Provide the (x, y) coordinate of the cell's center where the given text is located.  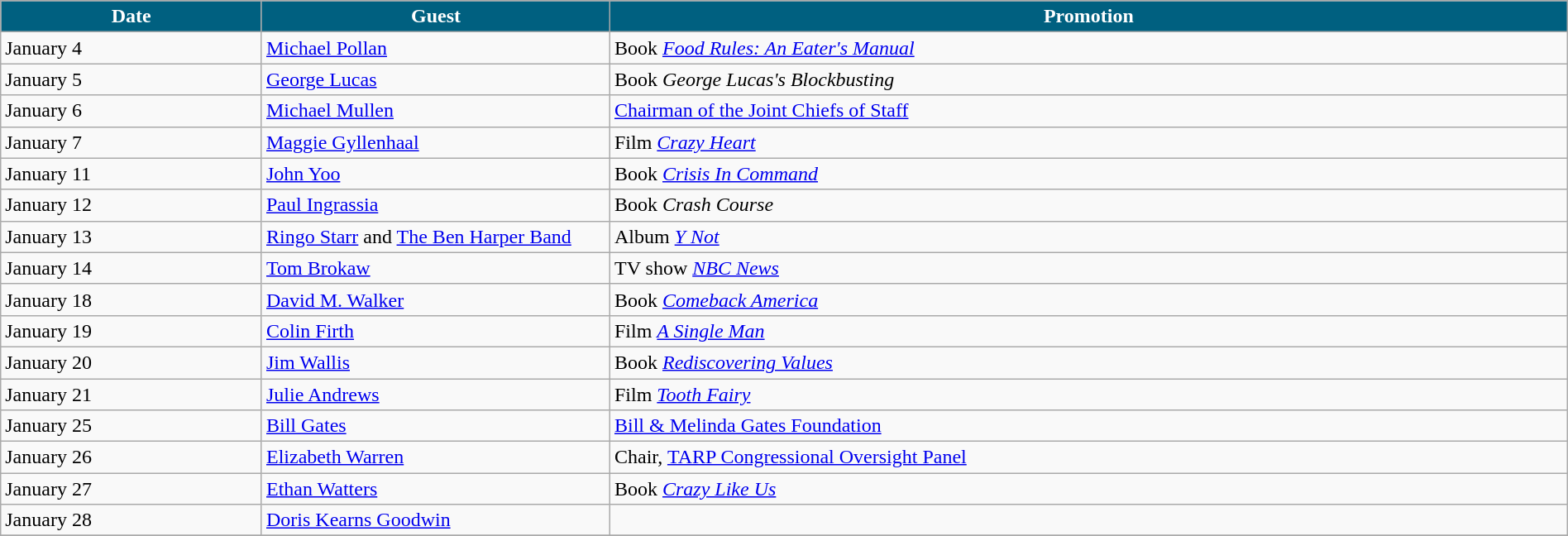
January 28 (131, 520)
Book Crash Course (1088, 205)
Julie Andrews (435, 395)
January 27 (131, 489)
Maggie Gyllenhaal (435, 142)
Ringo Starr and The Ben Harper Band (435, 237)
John Yoo (435, 174)
January 13 (131, 237)
Michael Pollan (435, 48)
Book Comeback America (1088, 299)
Film Tooth Fairy (1088, 395)
Date (131, 17)
Promotion (1088, 17)
January 25 (131, 426)
January 6 (131, 111)
TV show NBC News (1088, 268)
Bill & Melinda Gates Foundation (1088, 426)
Doris Kearns Goodwin (435, 520)
Book Food Rules: An Eater's Manual (1088, 48)
Michael Mullen (435, 111)
Chairman of the Joint Chiefs of Staff (1088, 111)
Book Crazy Like Us (1088, 489)
January 12 (131, 205)
Book Rediscovering Values (1088, 362)
Ethan Watters (435, 489)
Film A Single Man (1088, 331)
January 11 (131, 174)
January 18 (131, 299)
Tom Brokaw (435, 268)
David M. Walker (435, 299)
Book Crisis In Command (1088, 174)
Elizabeth Warren (435, 457)
Jim Wallis (435, 362)
January 19 (131, 331)
January 21 (131, 395)
Colin Firth (435, 331)
Chair, TARP Congressional Oversight Panel (1088, 457)
Film Crazy Heart (1088, 142)
January 5 (131, 79)
January 4 (131, 48)
Paul Ingrassia (435, 205)
Bill Gates (435, 426)
Guest (435, 17)
January 7 (131, 142)
George Lucas (435, 79)
Book George Lucas's Blockbusting (1088, 79)
Album Y Not (1088, 237)
January 14 (131, 268)
January 20 (131, 362)
January 26 (131, 457)
